Scan for the cell matching the given text and deliver its [X, Y] coordinate at center. 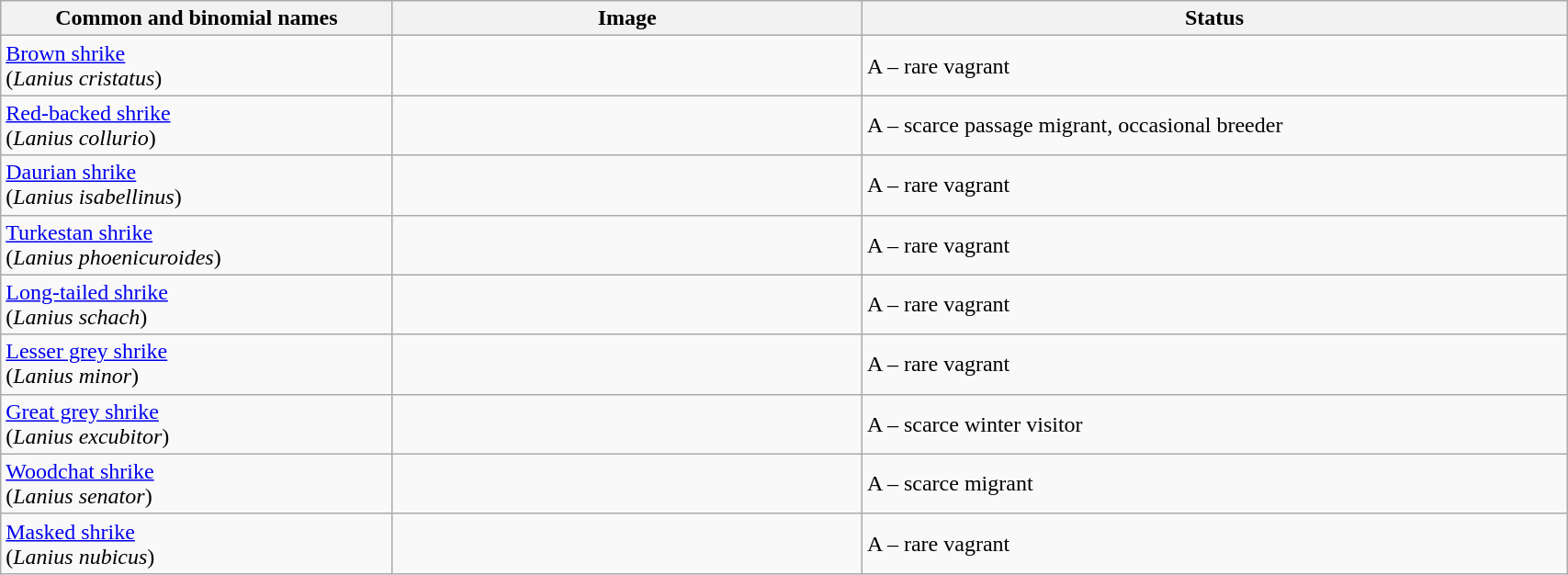
Common and binomial names [197, 18]
Masked shrike(Lanius nubicus) [197, 544]
Brown shrike(Lanius cristatus) [197, 66]
Great grey shrike(Lanius excubitor) [197, 424]
Long-tailed shrike(Lanius schach) [197, 305]
A – scarce winter visitor [1214, 424]
Status [1214, 18]
Image [626, 18]
Woodchat shrike(Lanius senator) [197, 483]
A – scarce migrant [1214, 483]
Turkestan shrike(Lanius phoenicuroides) [197, 244]
Red-backed shrike(Lanius collurio) [197, 125]
A – scarce passage migrant, occasional breeder [1214, 125]
Daurian shrike(Lanius isabellinus) [197, 186]
Lesser grey shrike(Lanius minor) [197, 364]
